From the cell containing the given text, extract its center point as (x, y) coordinate. 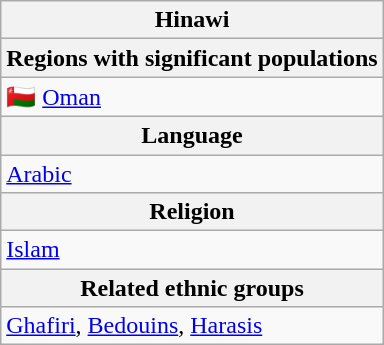
Related ethnic groups (192, 288)
Regions with significant populations (192, 58)
Religion (192, 212)
Language (192, 135)
🇴🇲 Oman (192, 97)
Arabic (192, 173)
Hinawi (192, 20)
Ghafiri, Bedouins, Harasis (192, 326)
Islam (192, 250)
